Extract the (x, y) coordinate from the center of the cell holding the provided text.  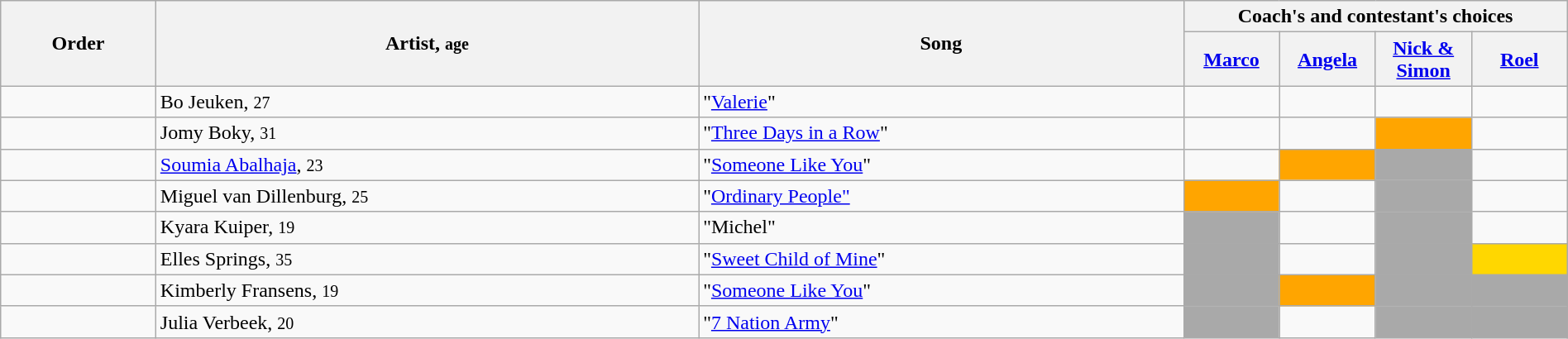
Order (79, 43)
Kyara Kuiper, 19 (427, 227)
Elles Springs, 35 (427, 259)
Roel (1519, 60)
"Sweet Child of Mine" (941, 259)
"Ordinary People" (941, 196)
"Valerie" (941, 102)
Song (941, 43)
Marco (1231, 60)
"Michel" (941, 227)
Jomy Boky, 31 (427, 133)
Bo Jeuken, 27 (427, 102)
Kimberly Fransens, 19 (427, 290)
"7 Nation Army" (941, 322)
Soumia Abalhaja, 23 (427, 165)
Julia Verbeek, 20 (427, 322)
Artist, age (427, 43)
Nick & Simon (1423, 60)
Miguel van Dillenburg, 25 (427, 196)
Angela (1327, 60)
"Three Days in a Row" (941, 133)
Coach's and contestant's choices (1375, 17)
